Return [X, Y] of the center of cell containing provided text 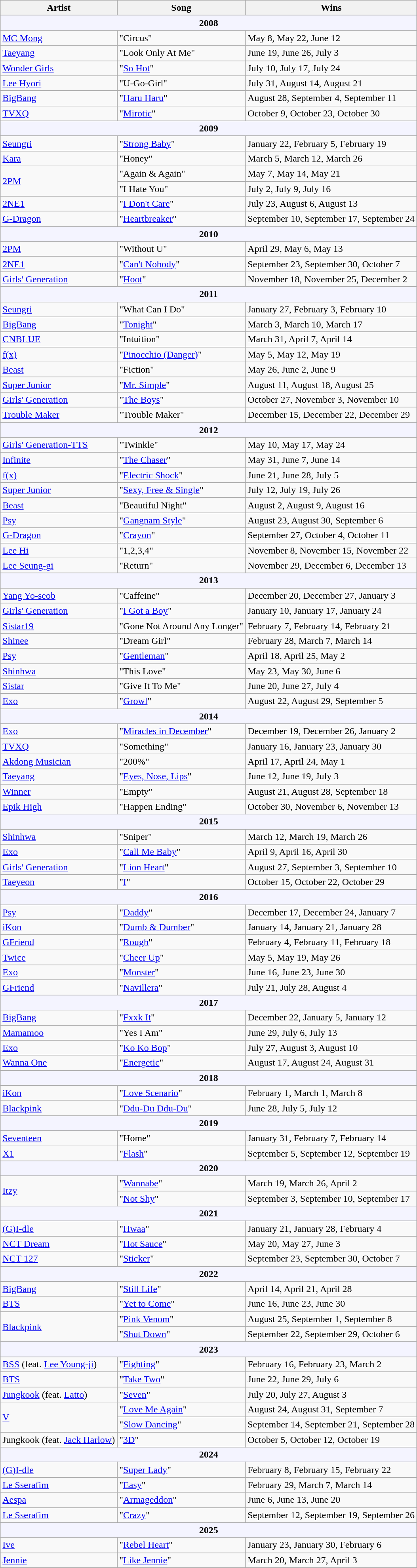
December 15, December 22, December 29 [331, 415]
"Haru Haru" [181, 98]
"Dumb & Dumber" [181, 927]
October 15, October 22, October 29 [331, 882]
"Heartbreaker" [181, 219]
August 21, August 28, September 18 [331, 792]
"Strong Baby" [181, 143]
August 28, September 4, September 11 [331, 98]
"Love Me Again" [181, 1410]
August 11, August 18, August 25 [331, 384]
June 6, June 13, June 20 [331, 1500]
2018 [209, 1078]
2025 [209, 1530]
August 23, August 30, September 6 [331, 520]
2019 [209, 1123]
May 5, May 12, May 19 [331, 354]
"Ddu-Du Ddu-Du" [181, 1108]
July 10, July 17, July 24 [331, 68]
"Eyes, Nose, Lips" [181, 776]
August 25, September 1, September 8 [331, 1319]
December 19, December 26, January 2 [331, 731]
February 28, March 7, March 14 [331, 641]
"3D" [181, 1440]
July 12, July 19, July 26 [331, 490]
"The Boys" [181, 400]
November 8, November 15, November 22 [331, 550]
"Easy" [181, 1485]
"Circus" [181, 38]
V [59, 1417]
"Fighting" [181, 1364]
Infinite [59, 460]
2016 [209, 897]
September 10, September 17, September 24 [331, 219]
March 20, March 27, April 3 [331, 1560]
2010 [209, 234]
June 29, July 6, July 13 [331, 1033]
June 21, June 28, July 5 [331, 475]
"Gangnam Style" [181, 520]
"Home" [181, 1138]
"Navillera" [181, 988]
"Caffeine" [181, 596]
May 7, May 14, May 21 [331, 173]
August 17, August 24, August 31 [331, 1063]
July 20, July 27, August 3 [331, 1394]
September 3, September 10, September 17 [331, 1199]
"Miracles in December" [181, 731]
May 26, June 2, June 9 [331, 369]
2021 [209, 1214]
"1,2,3,4" [181, 550]
NCT Dream [59, 1244]
January 16, January 23, January 30 [331, 746]
January 27, February 3, February 10 [331, 309]
"U-Go-Girl" [181, 83]
March 5, March 12, March 26 [331, 158]
November 18, November 25, December 2 [331, 279]
2020 [209, 1168]
"Honey" [181, 158]
"What Can I Do" [181, 309]
September 5, September 12, September 19 [331, 1153]
2013 [209, 580]
September 14, September 21, September 28 [331, 1425]
Yang Yo-seob [59, 596]
"Something" [181, 746]
"Crazy" [181, 1515]
2011 [209, 294]
"Fiction" [181, 369]
"Growl" [181, 701]
Trouble Maker [59, 415]
May 10, May 17, May 24 [331, 445]
"I Don't Care" [181, 204]
September 12, September 19, September 26 [331, 1515]
"Sexy, Free & Single" [181, 490]
"Not Shy" [181, 1199]
January 21, January 28, February 4 [331, 1229]
December 20, December 27, January 3 [331, 596]
February 8, February 15, February 22 [331, 1470]
2014 [209, 716]
"Seven" [181, 1394]
"Flash" [181, 1153]
"Take Two" [181, 1379]
"Trouble Maker" [181, 415]
July 2, July 9, July 16 [331, 189]
"Monster" [181, 972]
"Shut Down" [181, 1334]
April 18, April 25, May 2 [331, 656]
"Tonight" [181, 324]
"Armageddon" [181, 1500]
"Sniper" [181, 837]
Lee Seung-gi [59, 565]
"Mr. Simple" [181, 384]
April 29, May 6, May 13 [331, 249]
"Twinkle" [181, 445]
"Hot Sauce" [181, 1244]
"Return" [181, 565]
April 9, April 16, April 30 [331, 852]
June 20, June 27, July 4 [331, 686]
2015 [209, 822]
July 23, August 6, August 13 [331, 204]
October 30, November 6, November 13 [331, 807]
March 3, March 10, March 17 [331, 324]
"Love Scenario" [181, 1093]
"I Hate You" [181, 189]
2024 [209, 1455]
Lee Hyori [59, 83]
"Dream Girl" [181, 641]
"Without U" [181, 249]
"Ko Ko Bop" [181, 1048]
October 5, October 12, October 19 [331, 1440]
"Again & Again" [181, 173]
2009 [209, 128]
February 1, March 1, March 8 [331, 1093]
"Rough" [181, 942]
August 22, August 29, September 5 [331, 701]
September 27, October 4, October 11 [331, 535]
May 20, May 27, June 3 [331, 1244]
October 27, November 3, November 10 [331, 400]
January 31, February 7, February 14 [331, 1138]
"Super Lady" [181, 1470]
March 31, April 7, April 14 [331, 339]
"Hwaa" [181, 1229]
January 22, February 5, February 19 [331, 143]
Sistar19 [59, 626]
Jungkook (feat. Jack Harlow) [59, 1440]
April 17, April 24, May 1 [331, 761]
"Call Me Baby" [181, 852]
"Lion Heart" [181, 867]
"Beautiful Night" [181, 505]
May 31, June 7, June 14 [331, 460]
September 22, September 29, October 6 [331, 1334]
"Like Jennie" [181, 1560]
"This Love" [181, 671]
"Hoot" [181, 279]
June 12, June 19, July 3 [331, 776]
January 10, January 17, January 24 [331, 611]
"Crayon" [181, 535]
"Gone Not Around Any Longer" [181, 626]
March 12, March 19, March 26 [331, 837]
Jennie [59, 1560]
Ive [59, 1545]
"Look Only At Me" [181, 53]
Seventeen [59, 1138]
Jungkook (feat. Latto) [59, 1394]
May 8, May 22, June 12 [331, 38]
"Happen Ending" [181, 807]
"Still Life" [181, 1289]
October 9, October 23, October 30 [331, 113]
Winner [59, 792]
July 31, August 14, August 21 [331, 83]
Itzy [59, 1191]
2022 [209, 1274]
"Sticker" [181, 1259]
"Yet to Come" [181, 1304]
Twice [59, 957]
April 14, April 21, April 28 [331, 1289]
"Can't Nobody" [181, 264]
CNBLUE [59, 339]
"Rebel Heart" [181, 1545]
Shinee [59, 641]
June 28, July 5, July 12 [331, 1108]
2023 [209, 1349]
Kara [59, 158]
"Yes I Am" [181, 1033]
Akdong Musician [59, 761]
"Slow Dancing" [181, 1425]
"Wannabe" [181, 1184]
"Fxxk It" [181, 1018]
"The Chaser" [181, 460]
February 7, February 14, February 21 [331, 626]
2017 [209, 1003]
BSS (feat. Lee Young-ji) [59, 1364]
December 22, January 5, January 12 [331, 1018]
Lee Hi [59, 550]
"I" [181, 882]
August 24, August 31, September 7 [331, 1410]
"Electric Shock" [181, 475]
"Mirotic" [181, 113]
MC Mong [59, 38]
2008 [209, 23]
Epik High [59, 807]
"Give It To Me" [181, 686]
January 23, January 30, February 6 [331, 1545]
Girls' Generation-TTS [59, 445]
Artist [59, 8]
February 29, March 7, March 14 [331, 1485]
Sistar [59, 686]
Taeyeon [59, 882]
"Cheer Up" [181, 957]
"Empty" [181, 792]
"So Hot" [181, 68]
"Pink Venom" [181, 1319]
May 23, May 30, June 6 [331, 671]
August 27, September 3, September 10 [331, 867]
December 17, December 24, January 7 [331, 912]
May 5, May 19, May 26 [331, 957]
November 29, December 6, December 13 [331, 565]
2012 [209, 430]
"Energetic" [181, 1063]
February 16, February 23, March 2 [331, 1364]
NCT 127 [59, 1259]
"I Got a Boy" [181, 611]
"Daddy" [181, 912]
"Gentleman" [181, 656]
"Pinocchio (Danger)" [181, 354]
March 19, March 26, April 2 [331, 1184]
Wonder Girls [59, 68]
June 22, June 29, July 6 [331, 1379]
"200%" [181, 761]
July 21, July 28, August 4 [331, 988]
July 27, August 3, August 10 [331, 1048]
Wins [331, 8]
Mamamoo [59, 1033]
Aespa [59, 1500]
February 4, February 11, February 18 [331, 942]
Wanna One [59, 1063]
X1 [59, 1153]
June 19, June 26, July 3 [331, 53]
August 2, August 9, August 16 [331, 505]
Song [181, 8]
January 14, January 21, January 28 [331, 927]
"Intuition" [181, 339]
